Output the [X, Y] coordinate of the center of the cell containing the given text.  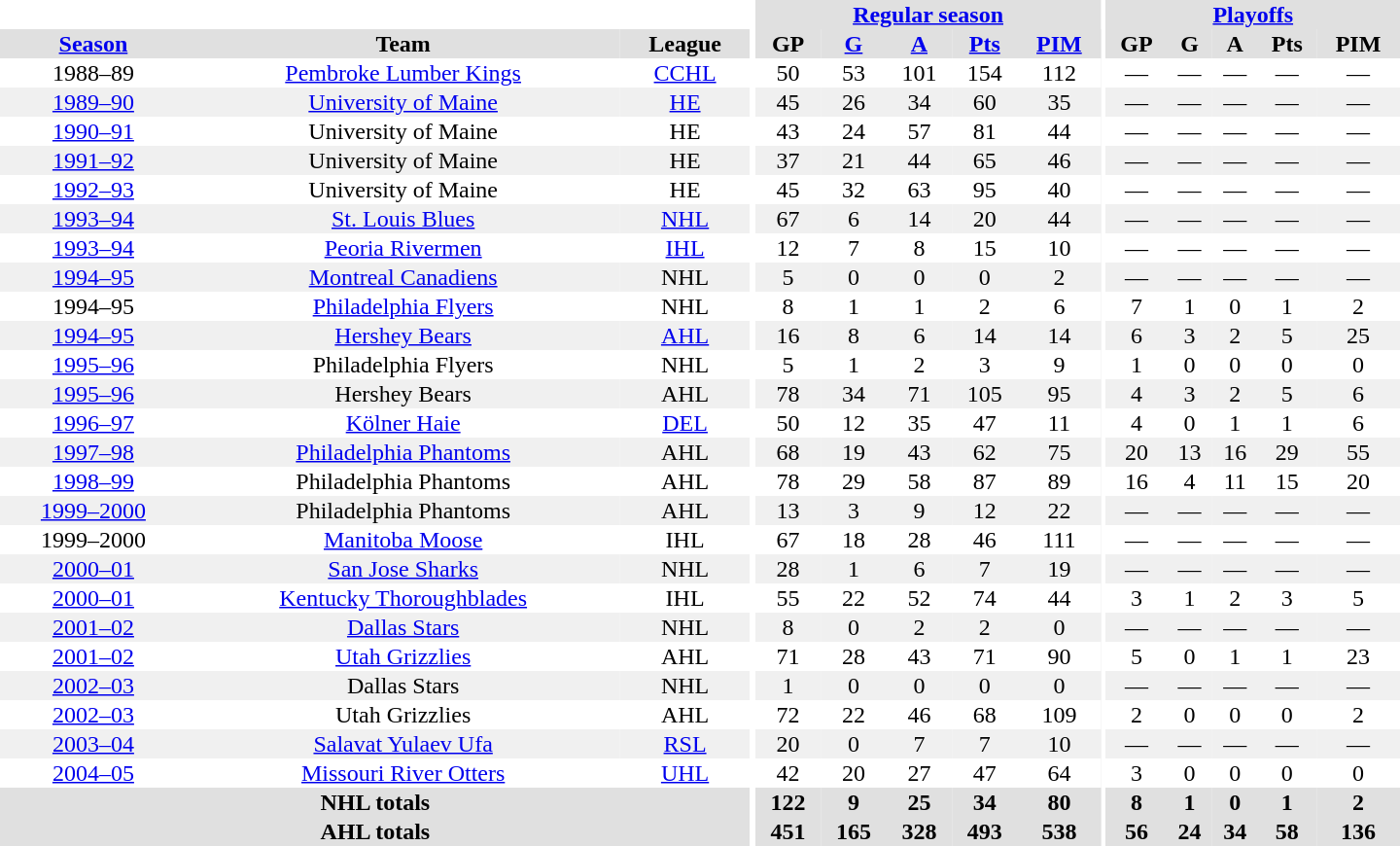
538 [1059, 831]
1992–93 [93, 190]
1996–97 [93, 423]
1990–91 [93, 131]
165 [854, 831]
89 [1059, 481]
64 [1059, 773]
Manitoba Moose [403, 540]
NHL totals [375, 802]
328 [920, 831]
42 [787, 773]
80 [1059, 802]
League [684, 44]
32 [854, 190]
493 [984, 831]
122 [787, 802]
2004–05 [93, 773]
63 [920, 190]
57 [920, 131]
40 [1059, 190]
Team [403, 44]
Salavat Yulaev Ufa [403, 744]
1991–92 [93, 160]
23 [1358, 656]
Peoria Rivermen [403, 248]
90 [1059, 656]
2003–04 [93, 744]
27 [920, 773]
105 [984, 394]
37 [787, 160]
1988–89 [93, 73]
72 [787, 715]
62 [984, 452]
60 [984, 102]
74 [984, 598]
AHL totals [375, 831]
Montreal Canadiens [403, 277]
109 [1059, 715]
1997–98 [93, 452]
DEL [684, 423]
52 [920, 598]
St. Louis Blues [403, 219]
26 [854, 102]
112 [1059, 73]
136 [1358, 831]
18 [854, 540]
1989–90 [93, 102]
75 [1059, 452]
101 [920, 73]
87 [984, 481]
Playoffs [1252, 15]
San Jose Sharks [403, 569]
Pembroke Lumber Kings [403, 73]
Kölner Haie [403, 423]
Missouri River Otters [403, 773]
Kentucky Thoroughblades [403, 598]
Season [93, 44]
CCHL [684, 73]
56 [1136, 831]
RSL [684, 744]
1998–99 [93, 481]
Regular season [927, 15]
53 [854, 73]
111 [1059, 540]
21 [854, 160]
81 [984, 131]
65 [984, 160]
154 [984, 73]
451 [787, 831]
UHL [684, 773]
